Pinpoint the cell where the given text exists, returning its (X, Y) midpoint coordinate. 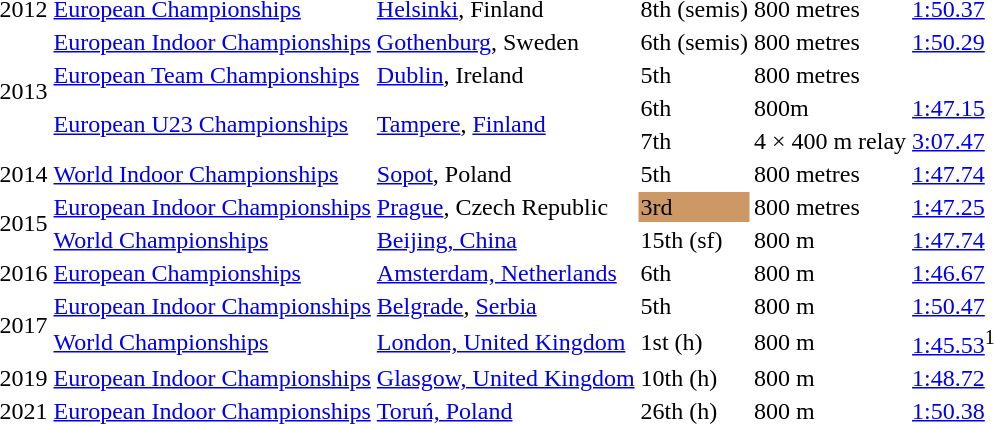
Sopot, Poland (506, 174)
European Championships (212, 273)
Beijing, China (506, 240)
European Team Championships (212, 75)
Prague, Czech Republic (506, 207)
7th (694, 141)
European U23 Championships (212, 124)
10th (h) (694, 378)
Dublin, Ireland (506, 75)
Glasgow, United Kingdom (506, 378)
3rd (694, 207)
4 × 400 m relay (830, 141)
1st (h) (694, 342)
Amsterdam, Netherlands (506, 273)
Tampere, Finland (506, 124)
800m (830, 108)
Gothenburg, Sweden (506, 42)
6th (semis) (694, 42)
15th (sf) (694, 240)
World Indoor Championships (212, 174)
Belgrade, Serbia (506, 306)
London, United Kingdom (506, 342)
